Locate the cell with the specified text and output its (x, y) center coordinate. 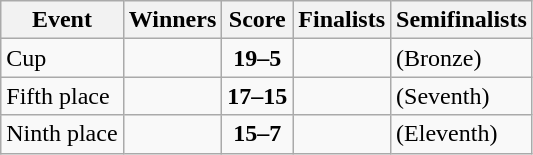
Semifinalists (462, 20)
19–5 (258, 58)
(Seventh) (462, 96)
(Eleventh) (462, 134)
Fifth place (62, 96)
Score (258, 20)
Finalists (342, 20)
Cup (62, 58)
Winners (172, 20)
Event (62, 20)
(Bronze) (462, 58)
Ninth place (62, 134)
17–15 (258, 96)
15–7 (258, 134)
